Extract the [X, Y] coordinate from the center of the cell holding the provided text.  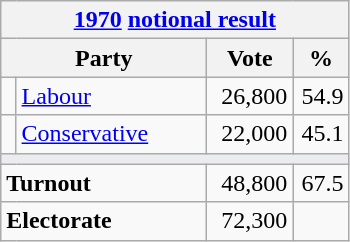
Electorate [104, 221]
Vote [250, 58]
26,800 [250, 96]
48,800 [250, 183]
45.1 [321, 134]
% [321, 58]
72,300 [250, 221]
1970 notional result [175, 20]
67.5 [321, 183]
22,000 [250, 134]
Labour [112, 96]
Party [104, 58]
Conservative [112, 134]
54.9 [321, 96]
Turnout [104, 183]
